Detect which cell encompasses the target text, then output its [X, Y] center coordinate. 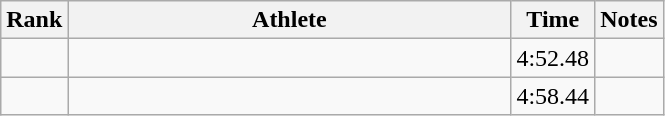
Time [553, 20]
Athlete [290, 20]
4:52.48 [553, 58]
Notes [629, 20]
4:58.44 [553, 96]
Rank [34, 20]
